Scan for the cell matching the given text and deliver its [X, Y] coordinate at center. 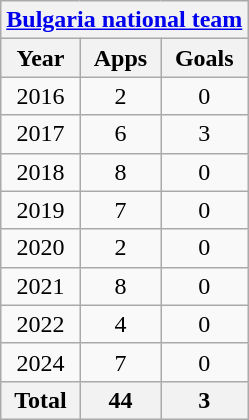
2016 [40, 96]
Total [40, 400]
2024 [40, 362]
2020 [40, 248]
2022 [40, 324]
Year [40, 58]
4 [120, 324]
2019 [40, 210]
Bulgaria national team [124, 20]
2017 [40, 134]
2018 [40, 172]
Apps [120, 58]
44 [120, 400]
Goals [204, 58]
2021 [40, 286]
6 [120, 134]
